Capture the cell that displays the provided text and extract its (X, Y) central coordinate. 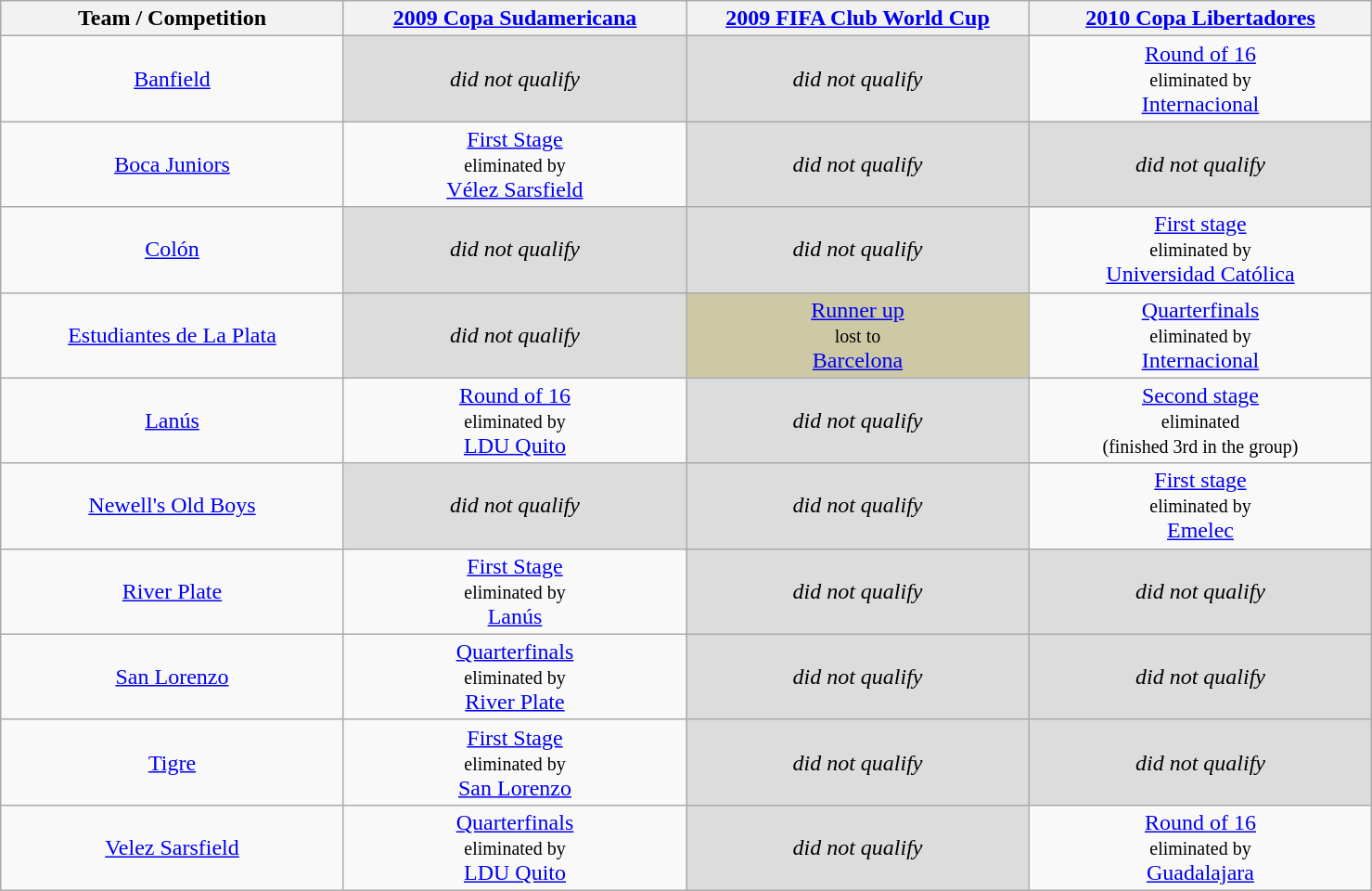
First stage eliminated by Universidad Católica (1200, 250)
Newell's Old Boys (173, 506)
Round of 16 eliminated by Guadalajara (1200, 847)
Round of 16 eliminated by Internacional (1200, 79)
Banfield (173, 79)
First Stage eliminated by Vélez Sarsfield (514, 164)
2009 FIFA Club World Cup (857, 19)
First Stage eliminated by Lanús (514, 591)
Round of 16 eliminated by LDU Quito (514, 420)
Tigre (173, 762)
Runner up lost to Barcelona (857, 335)
Estudiantes de La Plata (173, 335)
Team / Competition (173, 19)
Lanús (173, 420)
2009 Copa Sudamericana (514, 19)
Quarterfinals eliminated by Internacional (1200, 335)
Boca Juniors (173, 164)
2010 Copa Libertadores (1200, 19)
First stage eliminated by Emelec (1200, 506)
Colón (173, 250)
Second stage eliminated(finished 3rd in the group) (1200, 420)
Quarterfinals eliminated by LDU Quito (514, 847)
River Plate (173, 591)
Quarterfinals eliminated by River Plate (514, 677)
San Lorenzo (173, 677)
Velez Sarsfield (173, 847)
First Stage eliminated by San Lorenzo (514, 762)
